Return (X, Y) of the center of cell containing provided text 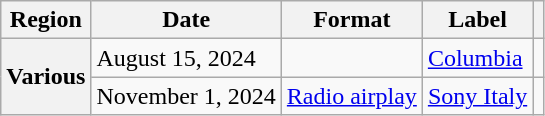
Region (46, 20)
August 15, 2024 (186, 58)
November 1, 2024 (186, 96)
Columbia (477, 58)
Various (46, 77)
Date (186, 20)
Label (477, 20)
Radio airplay (352, 96)
Format (352, 20)
Sony Italy (477, 96)
